Search for the cell housing the specified text and yield its (x, y) center coordinate. 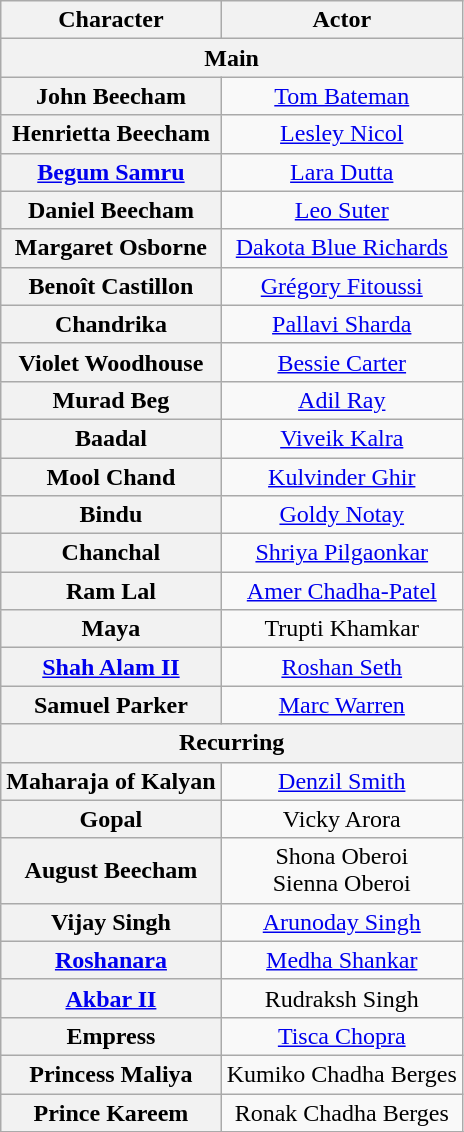
Viveik Kalra (342, 438)
Mool Chand (111, 477)
Benoît Castillon (111, 286)
Marc Warren (342, 705)
Margaret Osborne (111, 248)
Shah Alam II (111, 667)
Shriya Pilgaonkar (342, 553)
Vicky Arora (342, 819)
Chanchal (111, 553)
Trupti Khamkar (342, 629)
Rudraksh Singh (342, 998)
Character (111, 20)
Dakota Blue Richards (342, 248)
Akbar II (111, 998)
Kumiko Chadha Berges (342, 1074)
Baadal (111, 438)
Roshanara (111, 960)
Arunoday Singh (342, 922)
Roshan Seth (342, 667)
Gopal (111, 819)
Shona OberoiSienna Oberoi (342, 870)
Bessie Carter (342, 362)
Ronak Chadha Berges (342, 1113)
Tisca Chopra (342, 1036)
Denzil Smith (342, 781)
Maharaja of Kalyan (111, 781)
Pallavi Sharda (342, 324)
Princess Maliya (111, 1074)
Empress (111, 1036)
Adil Ray (342, 400)
Ram Lal (111, 591)
Prince Kareem (111, 1113)
Goldy Notay (342, 515)
Maya (111, 629)
Lesley Nicol (342, 134)
Recurring (232, 743)
John Beecham (111, 96)
Henrietta Beecham (111, 134)
Vijay Singh (111, 922)
Kulvinder Ghir (342, 477)
Daniel Beecham (111, 210)
Amer Chadha-Patel (342, 591)
Main (232, 58)
Grégory Fitoussi (342, 286)
Chandrika (111, 324)
Bindu (111, 515)
Lara Dutta (342, 172)
Begum Samru (111, 172)
Medha Shankar (342, 960)
Tom Bateman (342, 96)
Samuel Parker (111, 705)
Violet Woodhouse (111, 362)
Leo Suter (342, 210)
Actor (342, 20)
Murad Beg (111, 400)
August Beecham (111, 870)
